Locate the cell with the specified text and output its [x, y] center coordinate. 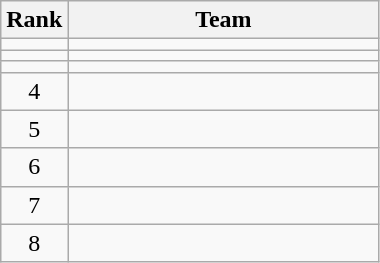
8 [34, 243]
4 [34, 91]
7 [34, 205]
5 [34, 129]
Team [224, 20]
6 [34, 167]
Rank [34, 20]
